Capture the cell that displays the provided text and extract its (x, y) central coordinate. 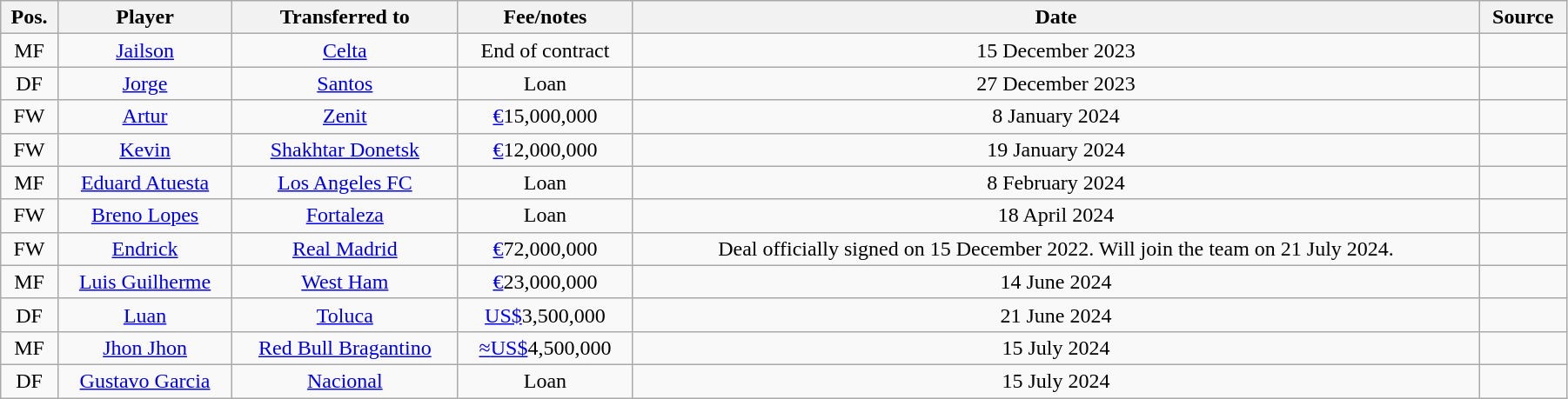
Nacional (345, 381)
8 January 2024 (1056, 116)
Endrick (144, 249)
Gustavo Garcia (144, 381)
Source (1523, 17)
Los Angeles FC (345, 183)
€23,000,000 (545, 282)
End of contract (545, 50)
8 February 2024 (1056, 183)
14 June 2024 (1056, 282)
Toluca (345, 315)
Breno Lopes (144, 216)
Shakhtar Donetsk (345, 150)
Celta (345, 50)
Zenit (345, 116)
Pos. (30, 17)
21 June 2024 (1056, 315)
Kevin (144, 150)
Red Bull Bragantino (345, 348)
18 April 2024 (1056, 216)
Date (1056, 17)
27 December 2023 (1056, 83)
≈US$4,500,000 (545, 348)
Luis Guilherme (144, 282)
Deal officially signed on 15 December 2022. Will join the team on 21 July 2024. (1056, 249)
15 December 2023 (1056, 50)
Artur (144, 116)
Eduard Atuesta (144, 183)
Player (144, 17)
Luan (144, 315)
Fee/notes (545, 17)
€72,000,000 (545, 249)
Jailson (144, 50)
€12,000,000 (545, 150)
Jorge (144, 83)
Real Madrid (345, 249)
Santos (345, 83)
Transferred to (345, 17)
US$3,500,000 (545, 315)
Jhon Jhon (144, 348)
€15,000,000 (545, 116)
19 January 2024 (1056, 150)
West Ham (345, 282)
Fortaleza (345, 216)
